Extract the (x, y) coordinate from the center of the cell holding the provided text.  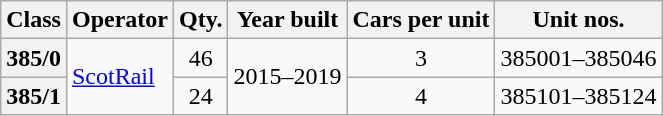
Qty. (201, 20)
ScotRail (120, 77)
2015–2019 (288, 77)
Year built (288, 20)
24 (201, 96)
385/0 (34, 58)
4 (421, 96)
Cars per unit (421, 20)
385101–385124 (578, 96)
Unit nos. (578, 20)
Operator (120, 20)
3 (421, 58)
385/1 (34, 96)
385001–385046 (578, 58)
Class (34, 20)
46 (201, 58)
